Capture the cell that displays the provided text and extract its (x, y) central coordinate. 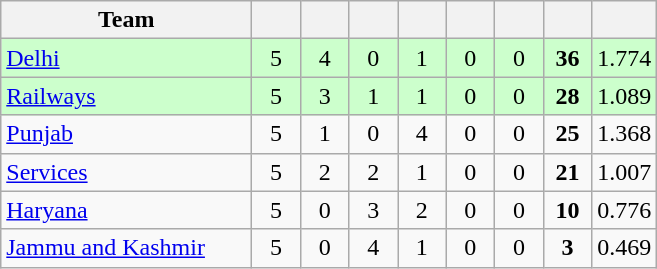
1.007 (624, 172)
1.368 (624, 134)
Team (126, 20)
28 (568, 96)
0.469 (624, 248)
10 (568, 210)
Punjab (126, 134)
0.776 (624, 210)
Jammu and Kashmir (126, 248)
1.774 (624, 58)
25 (568, 134)
1.089 (624, 96)
Railways (126, 96)
Delhi (126, 58)
36 (568, 58)
Haryana (126, 210)
21 (568, 172)
Services (126, 172)
